Return [X, Y] of the center of cell containing provided text 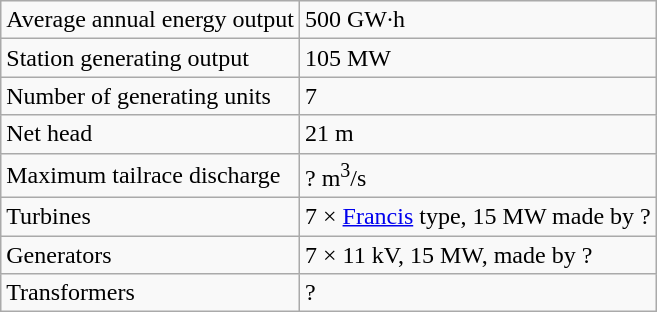
21 m [478, 134]
Station generating output [150, 58]
Transformers [150, 293]
? m3/s [478, 176]
7 [478, 96]
? [478, 293]
500 GW·h [478, 20]
Generators [150, 255]
Turbines [150, 217]
Net head [150, 134]
7 × Francis type, 15 MW made by ? [478, 217]
Average annual energy output [150, 20]
105 MW [478, 58]
7 × 11 kV, 15 MW, made by ? [478, 255]
Maximum tailrace discharge [150, 176]
Number of generating units [150, 96]
